Search for the cell housing the specified text and yield its (X, Y) center coordinate. 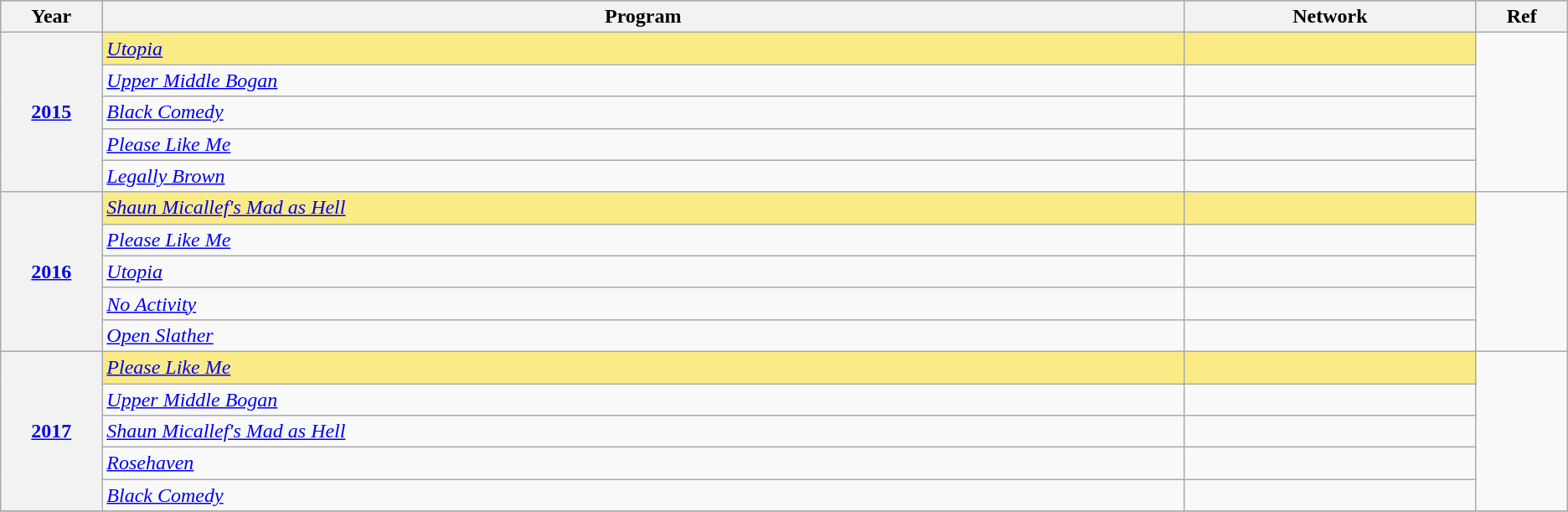
Year (52, 17)
Rosehaven (643, 463)
2017 (52, 431)
Open Slather (643, 335)
Legally Brown (643, 176)
Ref (1521, 17)
No Activity (643, 303)
Program (643, 17)
Network (1330, 17)
2016 (52, 272)
2015 (52, 112)
